Extract the (x, y) coordinate from the center of the cell holding the provided text.  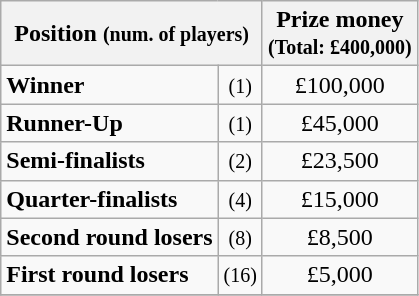
£5,000 (340, 275)
£100,000 (340, 85)
Semi-finalists (110, 161)
Winner (110, 85)
(4) (240, 199)
(8) (240, 237)
£8,500 (340, 237)
Runner-Up (110, 123)
(16) (240, 275)
First round losers (110, 275)
Quarter-finalists (110, 199)
£45,000 (340, 123)
(2) (240, 161)
Position (num. of players) (132, 34)
Prize money(Total: £400,000) (340, 34)
Second round losers (110, 237)
£23,500 (340, 161)
£15,000 (340, 199)
